Detect which cell encompasses the target text, then output its [x, y] center coordinate. 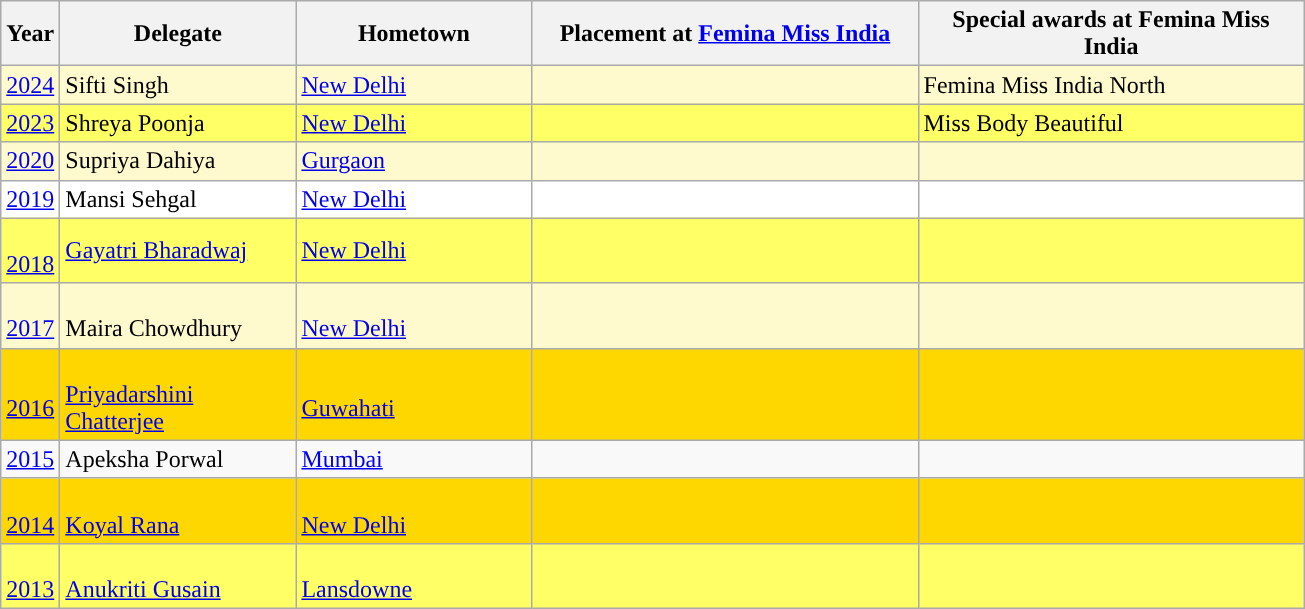
Year [30, 34]
Sifti Singh [178, 85]
Supriya Dahiya [178, 161]
Miss Body Beautiful [1111, 123]
Mumbai [414, 459]
2019 [30, 199]
2017 [30, 316]
2020 [30, 161]
Mansi Sehgal [178, 199]
Special awards at Femina Miss India [1111, 34]
Hometown [414, 34]
Femina Miss India North [1111, 85]
Koyal Rana [178, 510]
2024 [30, 85]
2016 [30, 394]
2015 [30, 459]
Anukriti Gusain [178, 576]
Placement at Femina Miss India [725, 34]
Gayatri Bharadwaj [178, 250]
2018 [30, 250]
Gurgaon [414, 161]
2023 [30, 123]
Shreya Poonja [178, 123]
Apeksha Porwal [178, 459]
Guwahati [414, 394]
2013 [30, 576]
Delegate [178, 34]
2014 [30, 510]
Maira Chowdhury [178, 316]
Priyadarshini Chatterjee [178, 394]
Lansdowne [414, 576]
